Locate the cell with the specified text and output its (x, y) center coordinate. 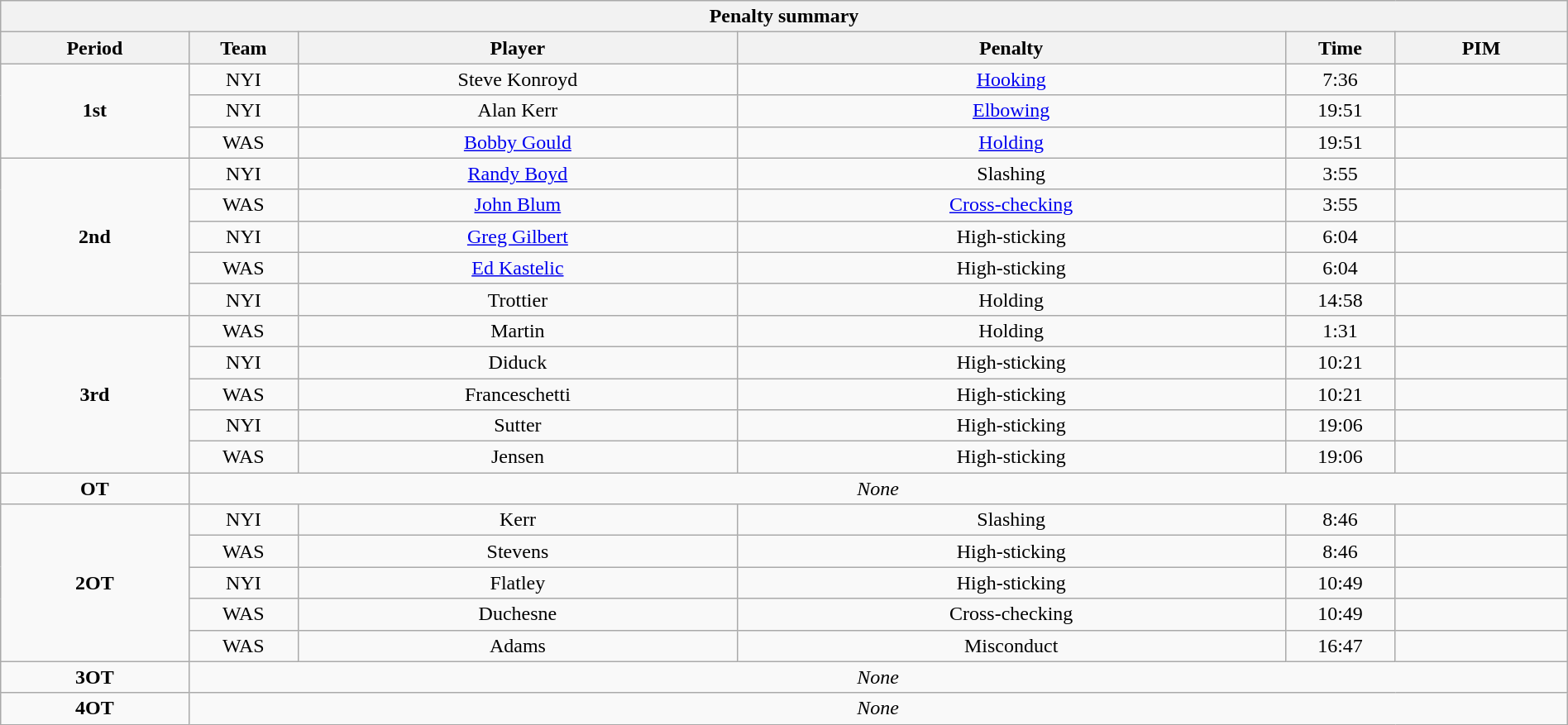
Time (1340, 48)
Steve Konroyd (518, 79)
Diduck (518, 362)
1:31 (1340, 331)
Period (94, 48)
Flatley (518, 583)
Greg Gilbert (518, 236)
Misconduct (1011, 646)
OT (94, 489)
Hooking (1011, 79)
Team (243, 48)
PIM (1481, 48)
1st (94, 111)
4OT (94, 708)
Sutter (518, 426)
Kerr (518, 520)
Ed Kastelic (518, 268)
7:36 (1340, 79)
Alan Kerr (518, 111)
2nd (94, 236)
3rd (94, 394)
14:58 (1340, 299)
Penalty (1011, 48)
Jensen (518, 457)
Player (518, 48)
Martin (518, 331)
Duchesne (518, 614)
Penalty summary (784, 17)
Bobby Gould (518, 142)
John Blum (518, 205)
Stevens (518, 551)
3OT (94, 677)
2OT (94, 583)
Adams (518, 646)
Trottier (518, 299)
Elbowing (1011, 111)
16:47 (1340, 646)
Randy Boyd (518, 174)
Franceschetti (518, 394)
